Output the (X, Y) coordinate of the center of the cell containing the given text.  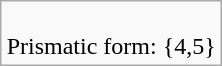
Prismatic form: {4,5} (111, 34)
